Return the [x, y] coordinate for the center point of the cell that contains the specified text.  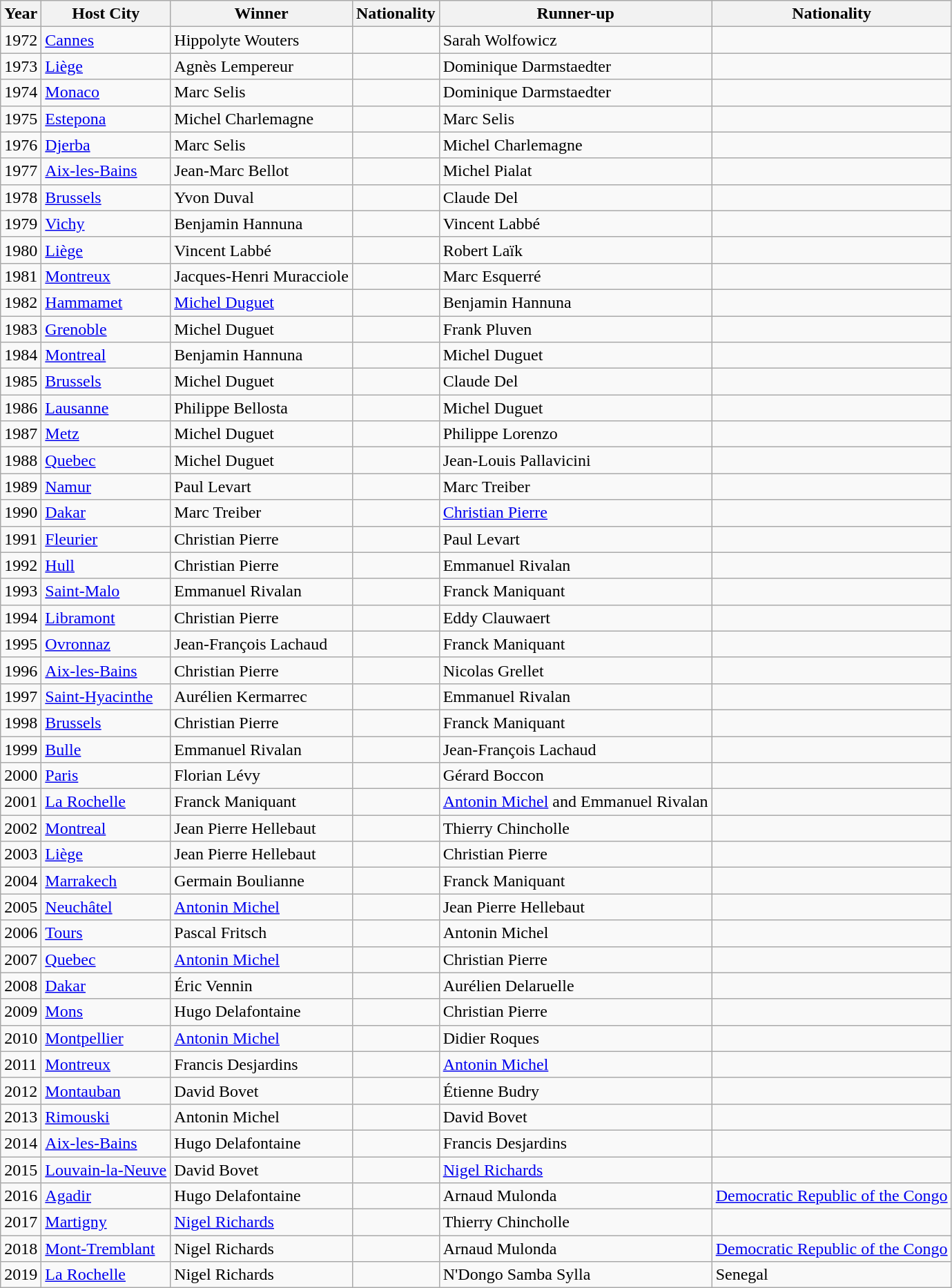
Didier Roques [576, 1038]
Nicolas Grellet [576, 670]
2015 [21, 1170]
Monaco [106, 92]
Germain Boulianne [262, 881]
Winner [262, 14]
1979 [21, 224]
1995 [21, 644]
1996 [21, 670]
1994 [21, 618]
2007 [21, 959]
2011 [21, 1064]
Marrakech [106, 881]
Year [21, 14]
Lausanne [106, 408]
1977 [21, 171]
Pascal Fritsch [262, 933]
Frank Pluven [576, 329]
Montpellier [106, 1038]
Jean-Marc Bellot [262, 171]
Runner-up [576, 14]
Sarah Wolfowicz [576, 40]
Aurélien Kermarrec [262, 696]
1983 [21, 329]
Hammamet [106, 302]
Éric Vennin [262, 986]
Saint-Hyacinthe [106, 696]
Étienne Budry [576, 1091]
1989 [21, 487]
1978 [21, 197]
1987 [21, 434]
1997 [21, 696]
Hippolyte Wouters [262, 40]
1991 [21, 539]
Senegal [831, 1275]
Neuchâtel [106, 907]
Agadir [106, 1196]
Antonin Michel and Emmanuel Rivalan [576, 802]
Marc Esquerré [576, 276]
2019 [21, 1275]
1988 [21, 460]
1999 [21, 749]
1992 [21, 565]
Eddy Clauwaert [576, 618]
2003 [21, 855]
Djerba [106, 145]
Ovronnaz [106, 644]
Grenoble [106, 329]
Philippe Bellosta [262, 408]
2009 [21, 1012]
2008 [21, 986]
2014 [21, 1143]
1984 [21, 355]
1973 [21, 66]
Paris [106, 776]
2017 [21, 1222]
Libramont [106, 618]
Mont-Tremblant [106, 1249]
Tours [106, 933]
2016 [21, 1196]
1981 [21, 276]
Vichy [106, 224]
Rimouski [106, 1117]
Jean-Louis Pallavicini [576, 460]
2010 [21, 1038]
2012 [21, 1091]
Host City [106, 14]
N'Dongo Samba Sylla [576, 1275]
Martigny [106, 1222]
2018 [21, 1249]
1972 [21, 40]
Jacques-Henri Muracciole [262, 276]
Estepona [106, 119]
1990 [21, 513]
1993 [21, 592]
Bulle [106, 749]
Yvon Duval [262, 197]
Agnès Lempereur [262, 66]
Louvain-la-Neuve [106, 1170]
Mons [106, 1012]
Gérard Boccon [576, 776]
Saint-Malo [106, 592]
1975 [21, 119]
1998 [21, 723]
1976 [21, 145]
Fleurier [106, 539]
2001 [21, 802]
Cannes [106, 40]
Florian Lévy [262, 776]
Montauban [106, 1091]
Robert Laïk [576, 250]
1986 [21, 408]
1980 [21, 250]
Namur [106, 487]
2004 [21, 881]
1974 [21, 92]
2000 [21, 776]
2005 [21, 907]
Aurélien Delaruelle [576, 986]
2013 [21, 1117]
Metz [106, 434]
Michel Pialat [576, 171]
2006 [21, 933]
1982 [21, 302]
Hull [106, 565]
1985 [21, 382]
2002 [21, 828]
Philippe Lorenzo [576, 434]
